Output the (x, y) coordinate of the center of the cell containing the given text.  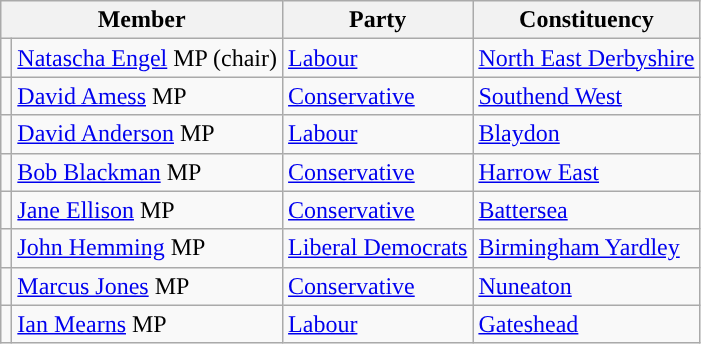
John Hemming MP (148, 248)
David Amess MP (148, 96)
Bob Blackman MP (148, 172)
Natascha Engel MP (chair) (148, 58)
North East Derbyshire (586, 58)
Member (142, 20)
Gateshead (586, 324)
Ian Mearns MP (148, 324)
Nuneaton (586, 286)
Jane Ellison MP (148, 210)
Southend West (586, 96)
Battersea (586, 210)
Harrow East (586, 172)
Birmingham Yardley (586, 248)
Marcus Jones MP (148, 286)
Constituency (586, 20)
Liberal Democrats (378, 248)
Blaydon (586, 134)
Party (378, 20)
David Anderson MP (148, 134)
